From the cell containing the given text, extract its center point as [X, Y] coordinate. 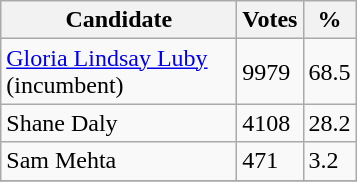
Gloria Lindsay Luby (incumbent) [119, 72]
Votes [270, 20]
% [330, 20]
Shane Daly [119, 123]
Candidate [119, 20]
9979 [270, 72]
3.2 [330, 161]
Sam Mehta [119, 161]
4108 [270, 123]
471 [270, 161]
68.5 [330, 72]
28.2 [330, 123]
